Find where the given text appears and provide that cell's center as (X, Y) coordinate. 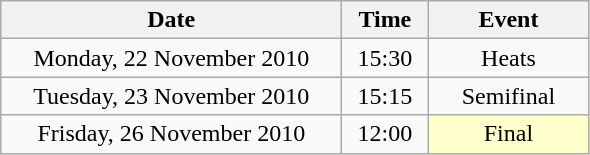
Monday, 22 November 2010 (172, 58)
Tuesday, 23 November 2010 (172, 96)
Date (172, 20)
Semifinal (508, 96)
Event (508, 20)
Time (385, 20)
15:15 (385, 96)
15:30 (385, 58)
Final (508, 134)
Heats (508, 58)
Frisday, 26 November 2010 (172, 134)
12:00 (385, 134)
